Output the [X, Y] coordinate of the center of the cell containing the given text.  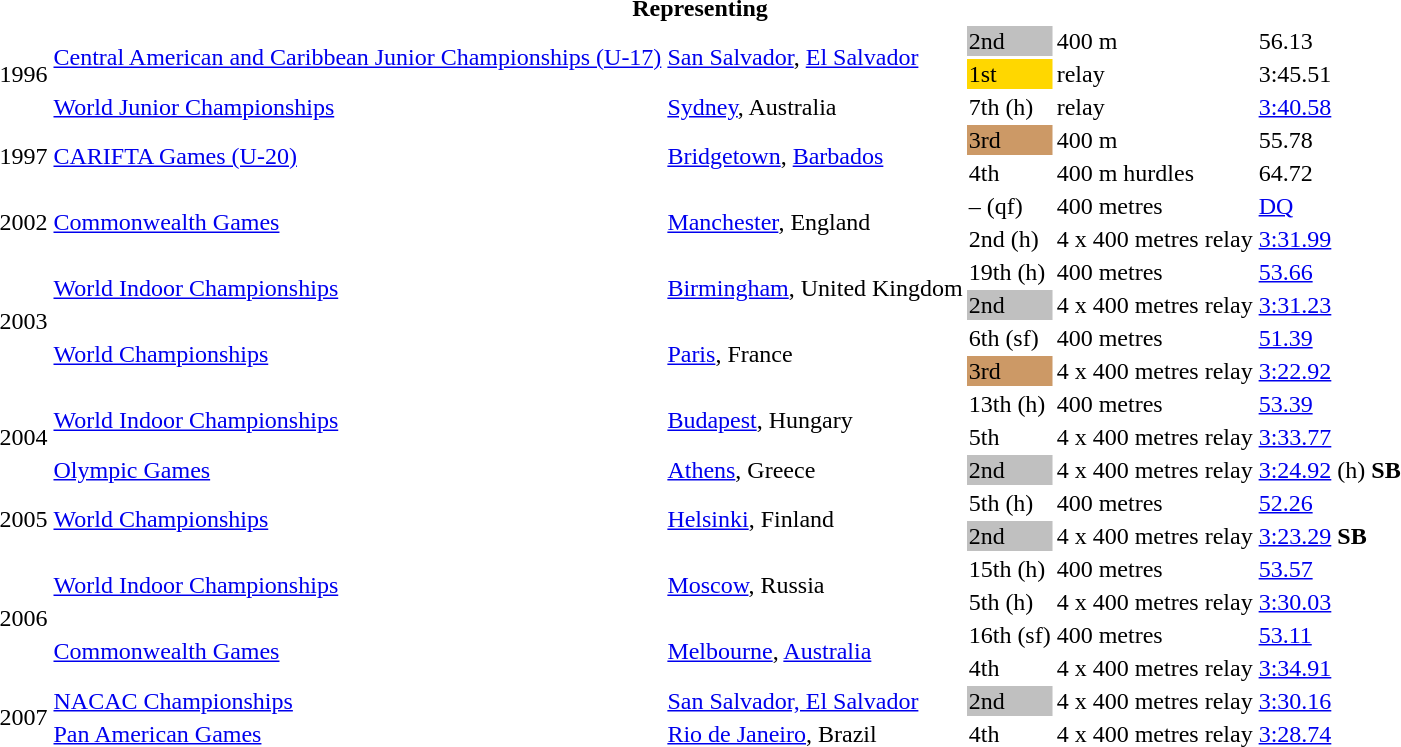
2nd (h) [1010, 239]
13th (h) [1010, 404]
CARIFTA Games (U-20) [358, 156]
7th (h) [1010, 107]
6th (sf) [1010, 338]
1st [1010, 74]
Manchester, England [815, 222]
5th [1010, 437]
Paris, France [815, 354]
Moscow, Russia [815, 586]
Olympic Games [358, 470]
Central American and Caribbean Junior Championships (U-17) [358, 58]
16th (sf) [1010, 635]
19th (h) [1010, 272]
Birmingham, United Kingdom [815, 288]
Melbourne, Australia [815, 652]
Budapest, Hungary [815, 420]
Athens, Greece [815, 470]
World Junior Championships [358, 107]
Helsinki, Finland [815, 520]
NACAC Championships [358, 701]
15th (h) [1010, 569]
– (qf) [1010, 206]
Bridgetown, Barbados [815, 156]
400 m hurdles [1154, 173]
Sydney, Australia [815, 107]
